For the text-containing cell, return its midpoint in (X, Y) coordinate format. 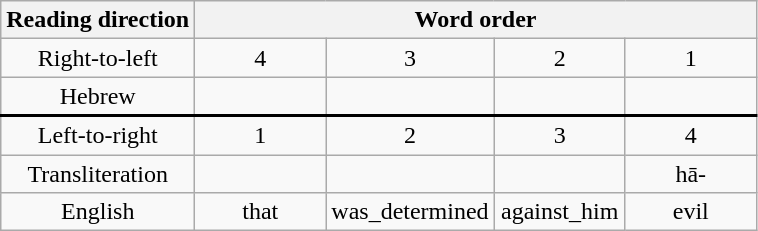
Reading direction (98, 20)
Left-to-right (98, 136)
Transliteration (98, 173)
Word order (476, 20)
was_determined (410, 212)
hā- (690, 173)
evil (690, 212)
English (98, 212)
that (260, 212)
Right-to-left (98, 58)
Hebrew (98, 96)
against_him (560, 212)
